Return the [x, y] coordinate for the center point of the cell that contains the specified text.  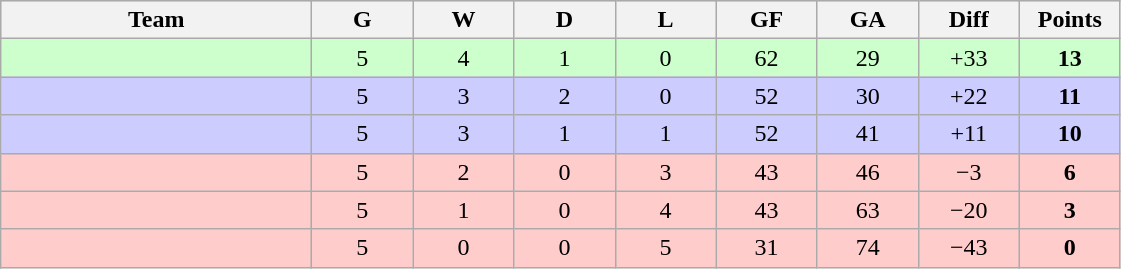
+33 [968, 58]
L [666, 20]
41 [868, 134]
10 [1070, 134]
31 [766, 248]
Points [1070, 20]
46 [868, 172]
74 [868, 248]
W [464, 20]
62 [766, 58]
Diff [968, 20]
GF [766, 20]
11 [1070, 96]
29 [868, 58]
+22 [968, 96]
63 [868, 210]
G [362, 20]
−43 [968, 248]
Team [156, 20]
6 [1070, 172]
GA [868, 20]
+11 [968, 134]
30 [868, 96]
13 [1070, 58]
D [564, 20]
−3 [968, 172]
−20 [968, 210]
